Return the [x, y] coordinate for the center point of the cell that contains the specified text.  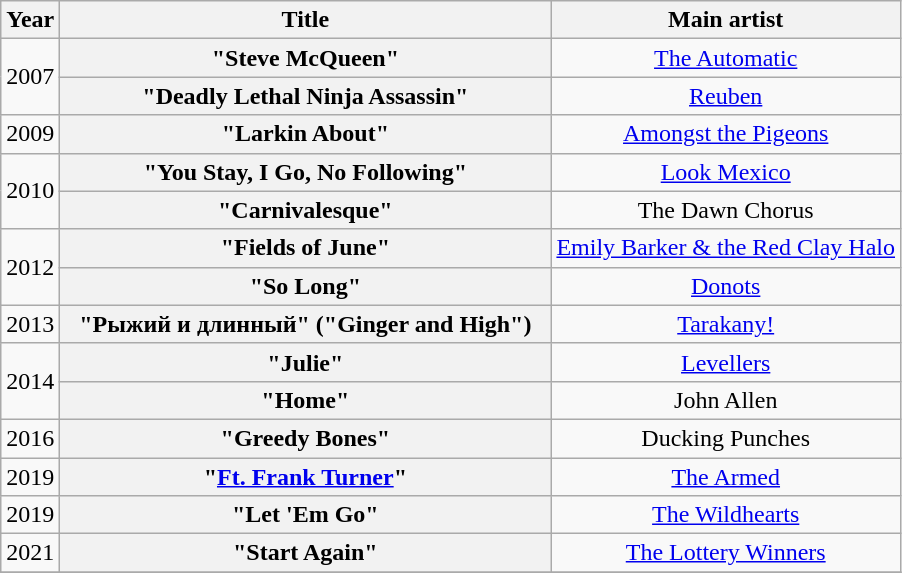
2014 [30, 381]
Main artist [726, 20]
2016 [30, 438]
"So Long" [306, 286]
John Allen [726, 400]
"Let 'Em Go" [306, 515]
The Armed [726, 477]
"Julie" [306, 362]
"You Stay, I Go, No Following" [306, 172]
The Wildhearts [726, 515]
Tarakany! [726, 324]
The Lottery Winners [726, 553]
Donots [726, 286]
"Рыжий и длинный" ("Ginger and High") [306, 324]
2010 [30, 191]
"Carnivalesque" [306, 210]
"Steve McQueen" [306, 58]
Levellers [726, 362]
Look Mexico [726, 172]
2007 [30, 77]
Year [30, 20]
"Greedy Bones" [306, 438]
2021 [30, 553]
The Dawn Chorus [726, 210]
2009 [30, 134]
"Start Again" [306, 553]
"Deadly Lethal Ninja Assassin" [306, 96]
"Home" [306, 400]
Ducking Punches [726, 438]
"Ft. Frank Turner" [306, 477]
Amongst the Pigeons [726, 134]
2013 [30, 324]
"Larkin About" [306, 134]
Reuben [726, 96]
The Automatic [726, 58]
"Fields of June" [306, 248]
2012 [30, 267]
Emily Barker & the Red Clay Halo [726, 248]
Title [306, 20]
